Search for the cell housing the specified text and yield its (x, y) center coordinate. 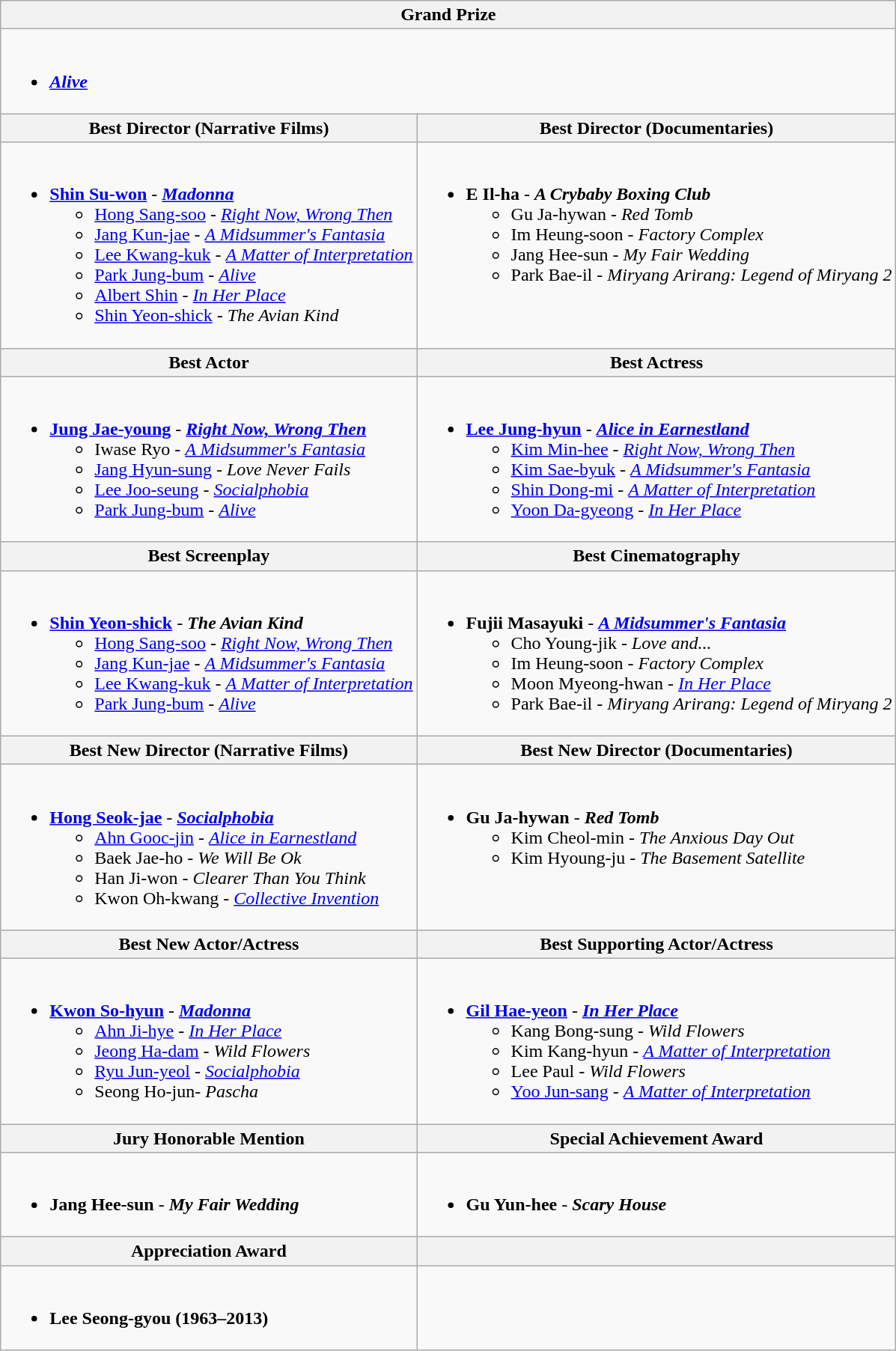
Best Actress (656, 362)
Gu Yun-hee - Scary House (656, 1195)
Gu Ja-hywan - Red TombKim Cheol-min - The Anxious Day OutKim Hyoung-ju - The Basement Satellite (656, 847)
Best Director (Narrative Films) (209, 128)
Jang Hee-sun - My Fair Wedding (209, 1195)
Best New Actor/Actress (209, 944)
Best Screenplay (209, 556)
Appreciation Award (209, 1251)
Best Actor (209, 362)
Alive (448, 72)
Best Cinematography (656, 556)
Best New Director (Narrative Films) (209, 750)
Kwon So-hyun - MadonnaAhn Ji-hye - In Her PlaceJeong Ha-dam - Wild FlowersRyu Jun-yeol - SocialphobiaSeong Ho-jun- Pascha (209, 1040)
Best Director (Documentaries) (656, 128)
Special Achievement Award (656, 1138)
Grand Prize (448, 15)
Best New Director (Documentaries) (656, 750)
Lee Seong-gyou (1963–2013) (209, 1308)
Best Supporting Actor/Actress (656, 944)
Jury Honorable Mention (209, 1138)
